From the cell containing the given text, extract its center point as [X, Y] coordinate. 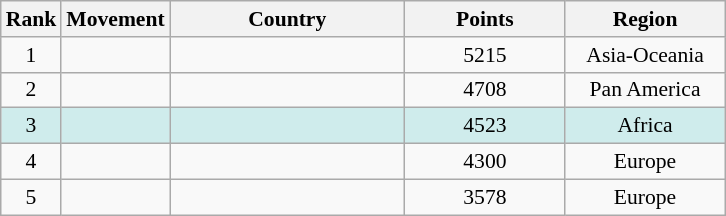
3 [32, 126]
Region [645, 19]
5 [32, 197]
5215 [485, 55]
Africa [645, 126]
4 [32, 162]
1 [32, 55]
Points [485, 19]
Pan America [645, 90]
4300 [485, 162]
Rank [32, 19]
Country [288, 19]
4523 [485, 126]
3578 [485, 197]
Asia-Oceania [645, 55]
2 [32, 90]
4708 [485, 90]
Movement [115, 19]
